Search for the cell housing the specified text and yield its [x, y] center coordinate. 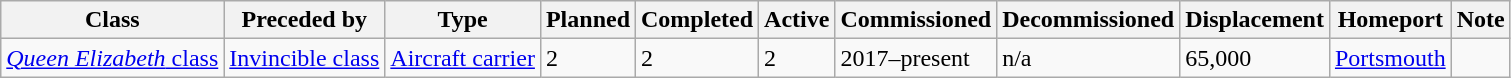
Active [797, 20]
n/a [1088, 58]
65,000 [1255, 58]
Portsmouth [1390, 58]
Class [112, 20]
Planned [588, 20]
Preceded by [304, 20]
Homeport [1390, 20]
Note [1480, 20]
2017–present [916, 58]
Aircraft carrier [463, 58]
Queen Elizabeth class [112, 58]
Decommissioned [1088, 20]
Commissioned [916, 20]
Type [463, 20]
Displacement [1255, 20]
Invincible class [304, 58]
Completed [698, 20]
